Identify which cell holds the provided text, then report its (X, Y) central coordinate. 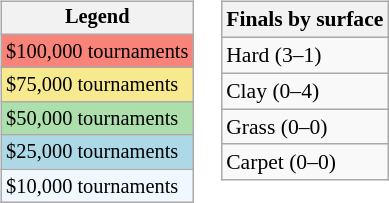
$50,000 tournaments (97, 119)
Grass (0–0) (304, 127)
$10,000 tournaments (97, 186)
Clay (0–4) (304, 91)
Carpet (0–0) (304, 162)
Finals by surface (304, 20)
$25,000 tournaments (97, 152)
Legend (97, 18)
Hard (3–1) (304, 55)
$75,000 tournaments (97, 85)
$100,000 tournaments (97, 51)
